Determine the [x, y] coordinate at the center of the cell enclosing the given text.  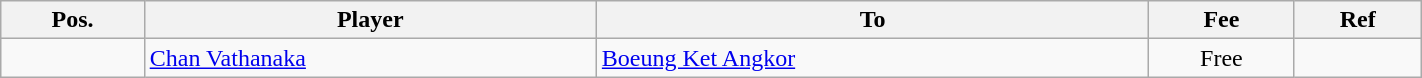
Player [370, 20]
Free [1222, 58]
Pos. [72, 20]
To [872, 20]
Fee [1222, 20]
Boeung Ket Angkor [872, 58]
Chan Vathanaka [370, 58]
Ref [1358, 20]
